Return the [x, y] coordinate for the center point of the cell that contains the specified text.  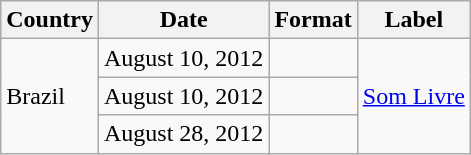
Date [183, 20]
Format [313, 20]
Country [50, 20]
August 28, 2012 [183, 134]
Brazil [50, 96]
Label [414, 20]
Som Livre [414, 96]
